Pinpoint the cell where the given text exists, returning its (x, y) midpoint coordinate. 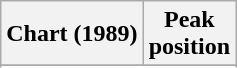
Chart (1989) (72, 34)
Peakposition (189, 34)
